Output the [x, y] coordinate of the center of the cell containing the given text.  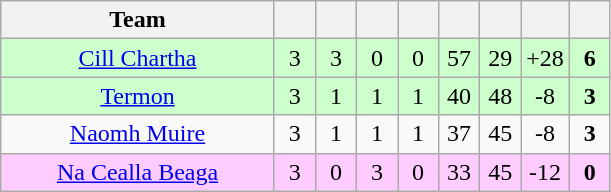
48 [500, 96]
40 [460, 96]
Naomh Muire [138, 134]
57 [460, 58]
Na Cealla Beaga [138, 172]
Cill Chartha [138, 58]
29 [500, 58]
37 [460, 134]
Termon [138, 96]
Team [138, 20]
6 [590, 58]
+28 [546, 58]
-12 [546, 172]
33 [460, 172]
